Capture the cell that displays the provided text and extract its [X, Y] central coordinate. 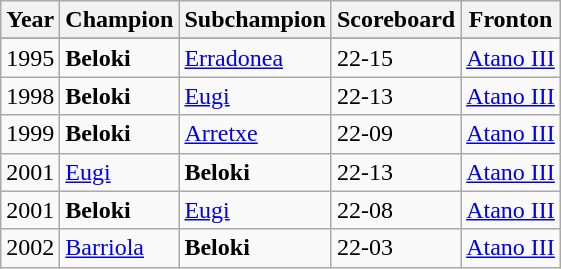
1995 [30, 58]
22-15 [396, 58]
Champion [120, 20]
22-08 [396, 210]
Erradonea [255, 58]
1998 [30, 96]
2002 [30, 248]
22-09 [396, 134]
Subchampion [255, 20]
22-03 [396, 248]
Arretxe [255, 134]
Barriola [120, 248]
Scoreboard [396, 20]
Year [30, 20]
1999 [30, 134]
Fronton [511, 20]
